Output the (X, Y) coordinate of the center of the cell containing the given text.  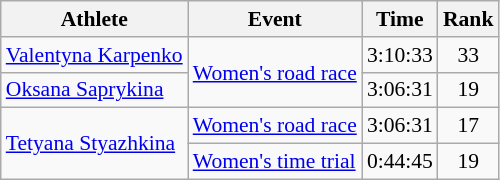
33 (468, 55)
17 (468, 126)
0:44:45 (400, 162)
3:10:33 (400, 55)
Event (275, 19)
Valentyna Karpenko (94, 55)
Oksana Saprykina (94, 90)
Women's time trial (275, 162)
Time (400, 19)
Tetyana Styazhkina (94, 144)
Rank (468, 19)
Athlete (94, 19)
